Find where the given text appears and provide that cell's center as [x, y] coordinate. 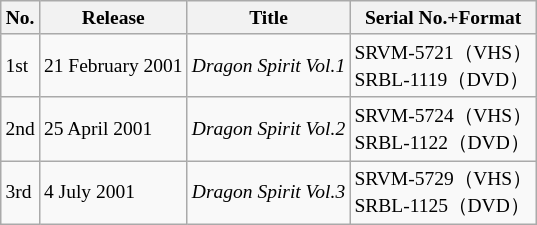
Dragon Spirit Vol.1 [268, 66]
4 July 2001 [113, 192]
Dragon Spirit Vol.2 [268, 128]
2nd [20, 128]
No. [20, 18]
SRVM-5724（VHS）SRBL-1122（DVD） [444, 128]
1st [20, 66]
SRVM-5729（VHS）SRBL-1125（DVD） [444, 192]
Dragon Spirit Vol.3 [268, 192]
Serial No.+Format [444, 18]
SRVM-5721（VHS）SRBL-1119（DVD） [444, 66]
Release [113, 18]
3rd [20, 192]
Title [268, 18]
25 April 2001 [113, 128]
21 February 2001 [113, 66]
